Extract the [X, Y] coordinate from the center of the cell holding the provided text.  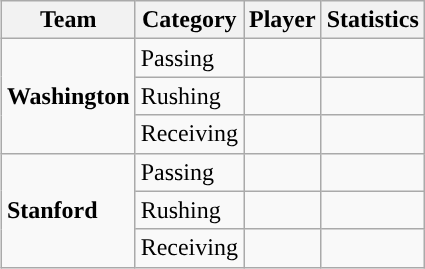
Stanford [68, 210]
Washington [68, 96]
Category [189, 20]
Statistics [372, 20]
Team [68, 20]
Player [283, 20]
